Return the [x, y] coordinate for the center point of the cell that contains the specified text.  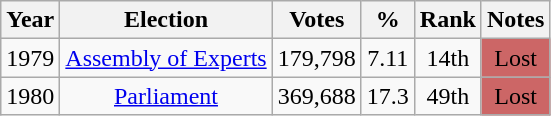
Year [30, 20]
17.3 [388, 96]
Notes [515, 20]
Parliament [166, 96]
1979 [30, 58]
14th [448, 58]
369,688 [316, 96]
Assembly of Experts [166, 58]
1980 [30, 96]
Rank [448, 20]
Election [166, 20]
7.11 [388, 58]
% [388, 20]
179,798 [316, 58]
49th [448, 96]
Votes [316, 20]
